Provide the [x, y] coordinate of the cell's center where the given text is located.  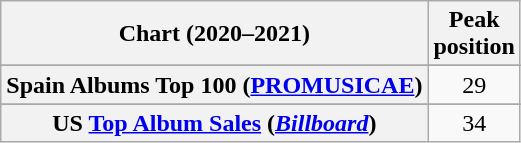
Spain Albums Top 100 (PROMUSICAE) [214, 85]
Chart (2020–2021) [214, 34]
US Top Album Sales (Billboard) [214, 123]
29 [474, 85]
34 [474, 123]
Peakposition [474, 34]
